Extract the (x, y) coordinate from the center of the cell holding the provided text.  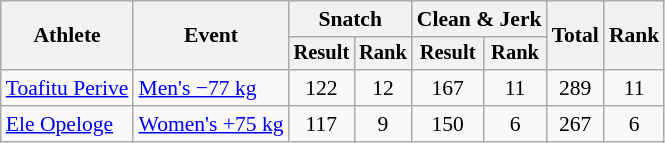
Athlete (68, 36)
Ele Opeloge (68, 124)
117 (322, 124)
167 (448, 88)
267 (576, 124)
9 (383, 124)
Event (210, 36)
Men's −77 kg (210, 88)
Total (576, 36)
Toafitu Perive (68, 88)
150 (448, 124)
Snatch (350, 19)
122 (322, 88)
Clean & Jerk (480, 19)
Women's +75 kg (210, 124)
12 (383, 88)
289 (576, 88)
